Identify which cell holds the provided text, then report its [X, Y] central coordinate. 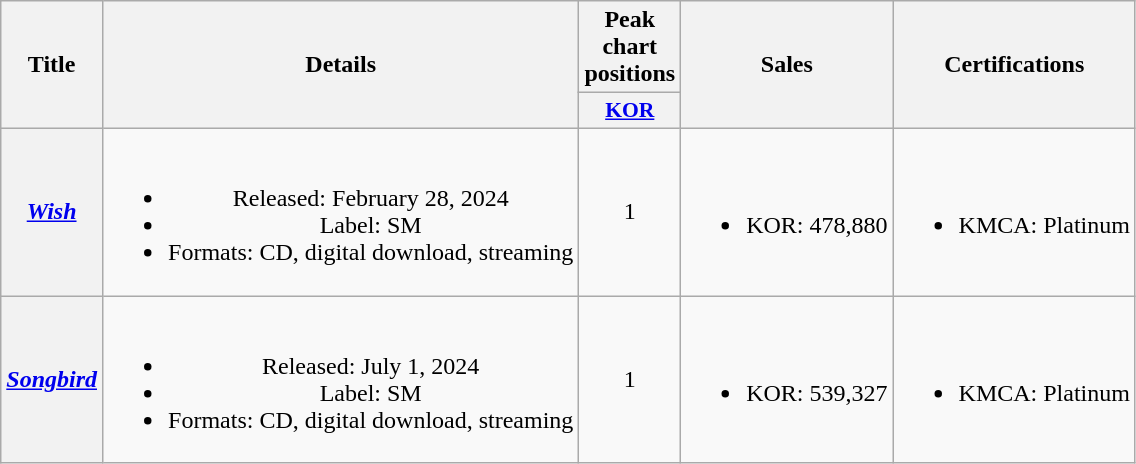
Wish [52, 212]
Title [52, 65]
Certifications [1014, 65]
KOR: 478,880 [787, 212]
Details [341, 65]
Peak chart positions [630, 47]
Released: February 28, 2024Label: SMFormats: CD, digital download, streaming [341, 212]
Sales [787, 65]
KOR [630, 111]
Released: July 1, 2024Label: SMFormats: CD, digital download, streaming [341, 380]
Songbird [52, 380]
KOR: 539,327 [787, 380]
